Output the [X, Y] coordinate of the center of the cell containing the given text.  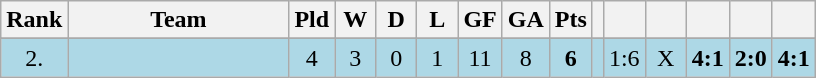
GF [480, 20]
L [438, 20]
Pts [570, 20]
Team [178, 20]
W [356, 20]
8 [526, 58]
6 [570, 58]
2. [34, 58]
Rank [34, 20]
X [666, 58]
1 [438, 58]
Pld [312, 20]
11 [480, 58]
D [396, 20]
0 [396, 58]
1:6 [624, 58]
4 [312, 58]
GA [526, 20]
3 [356, 58]
2:0 [750, 58]
